Return the [X, Y] coordinate for the center point of the cell that contains the specified text.  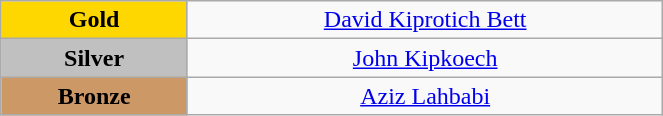
Bronze [94, 96]
John Kipkoech [424, 58]
Aziz Lahbabi [424, 96]
Gold [94, 20]
Silver [94, 58]
David Kiprotich Bett [424, 20]
